For the text-containing cell, return its midpoint in (X, Y) coordinate format. 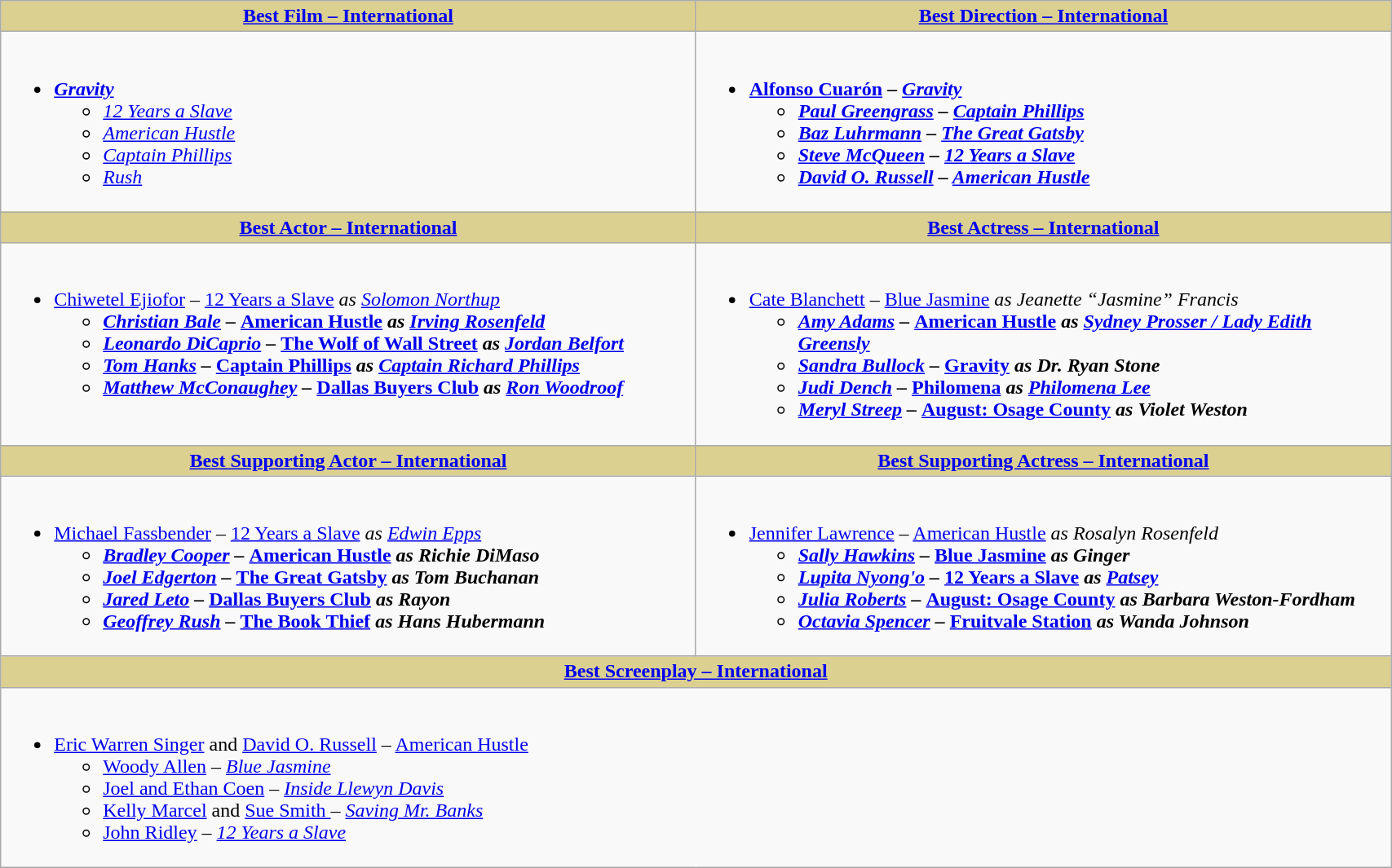
Best Film – International (348, 16)
Best Actor – International (348, 227)
Best Screenplay – International (696, 672)
Best Direction – International (1043, 16)
Best Supporting Actor – International (348, 460)
Gravity12 Years a SlaveAmerican HustleCaptain PhillipsRush (348, 122)
Best Supporting Actress – International (1043, 460)
Best Actress – International (1043, 227)
